Capture the cell that displays the provided text and extract its (x, y) central coordinate. 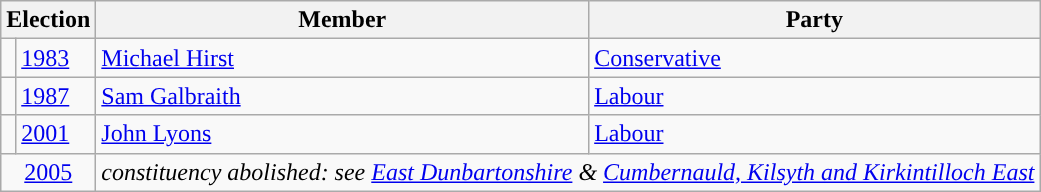
Member (342, 20)
Conservative (814, 58)
constituency abolished: see East Dunbartonshire & Cumbernauld, Kilsyth and Kirkintilloch East (568, 172)
John Lyons (342, 134)
Sam Galbraith (342, 96)
2001 (56, 134)
Michael Hirst (342, 58)
1983 (56, 58)
Party (814, 20)
2005 (48, 172)
1987 (56, 96)
Election (48, 20)
